Search for the cell housing the specified text and yield its [x, y] center coordinate. 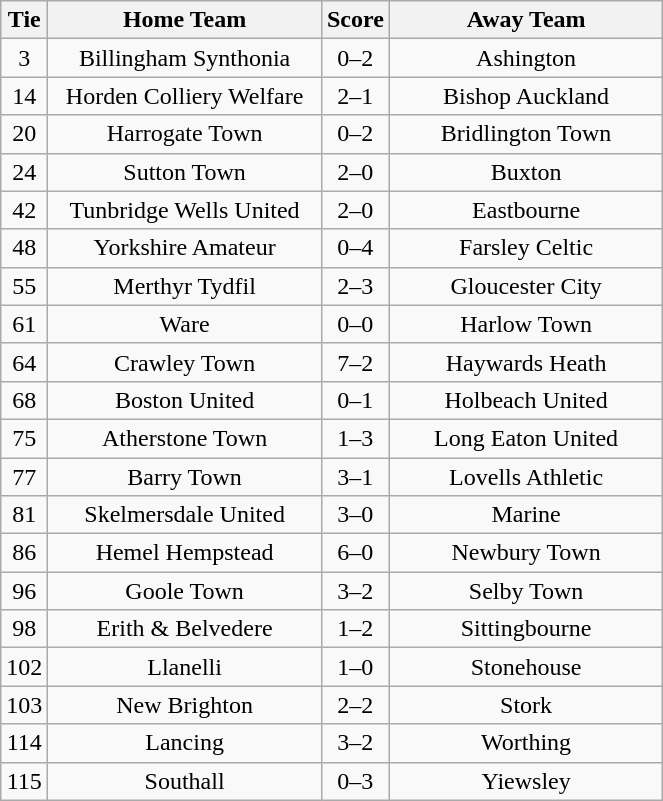
Billingham Synthonia [185, 58]
Selby Town [526, 591]
Skelmersdale United [185, 515]
Horden Colliery Welfare [185, 96]
14 [24, 96]
3 [24, 58]
Sutton Town [185, 172]
75 [24, 438]
Marine [526, 515]
20 [24, 134]
Sittingbourne [526, 629]
Erith & Belvedere [185, 629]
6–0 [355, 553]
Llanelli [185, 667]
3–1 [355, 477]
Ashington [526, 58]
0–0 [355, 324]
1–0 [355, 667]
81 [24, 515]
68 [24, 400]
98 [24, 629]
103 [24, 705]
Farsley Celtic [526, 248]
1–2 [355, 629]
Holbeach United [526, 400]
Tunbridge Wells United [185, 210]
Lancing [185, 743]
55 [24, 286]
Score [355, 20]
Yiewsley [526, 781]
Haywards Heath [526, 362]
Buxton [526, 172]
Newbury Town [526, 553]
Ware [185, 324]
Yorkshire Amateur [185, 248]
Home Team [185, 20]
Lovells Athletic [526, 477]
Gloucester City [526, 286]
Crawley Town [185, 362]
Bridlington Town [526, 134]
Goole Town [185, 591]
115 [24, 781]
64 [24, 362]
7–2 [355, 362]
96 [24, 591]
1–3 [355, 438]
61 [24, 324]
Stork [526, 705]
114 [24, 743]
Worthing [526, 743]
0–4 [355, 248]
Eastbourne [526, 210]
3–0 [355, 515]
Bishop Auckland [526, 96]
Barry Town [185, 477]
Long Eaton United [526, 438]
Hemel Hempstead [185, 553]
Southall [185, 781]
77 [24, 477]
2–1 [355, 96]
Merthyr Tydfil [185, 286]
42 [24, 210]
0–3 [355, 781]
2–2 [355, 705]
0–1 [355, 400]
Harlow Town [526, 324]
102 [24, 667]
Tie [24, 20]
Stonehouse [526, 667]
48 [24, 248]
New Brighton [185, 705]
Harrogate Town [185, 134]
Boston United [185, 400]
86 [24, 553]
2–3 [355, 286]
Away Team [526, 20]
Atherstone Town [185, 438]
24 [24, 172]
